Find where the given text appears and provide that cell's center as [x, y] coordinate. 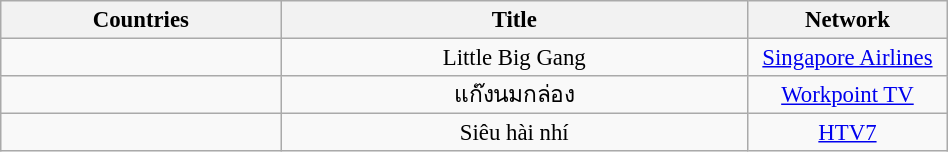
Singapore Airlines [848, 58]
Title [514, 20]
HTV7 [848, 133]
Siêu hài nhí [514, 133]
Countries [141, 20]
แก๊งนมกล่อง [514, 95]
Little Big Gang [514, 58]
Workpoint TV [848, 95]
Network [848, 20]
